Output the (X, Y) coordinate of the center of the cell containing the given text.  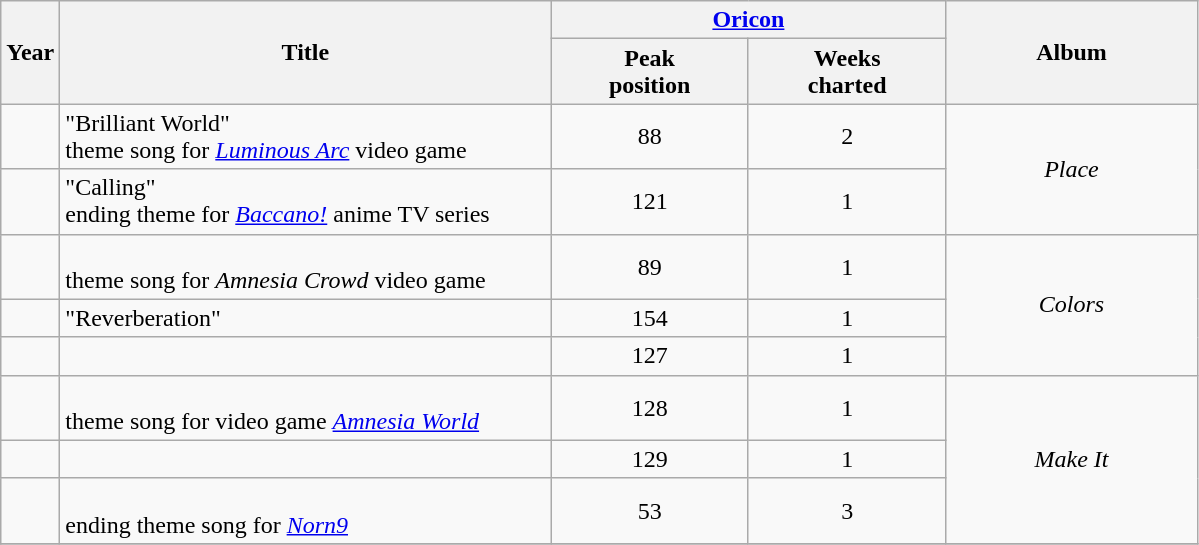
Peakposition (650, 72)
"Calling" ending theme for Baccano! anime TV series (306, 202)
53 (650, 510)
theme song for video game Amnesia World (306, 408)
2 (847, 136)
theme song for Amnesia Crowd video game (306, 266)
154 (650, 318)
Title (306, 52)
Colors (1072, 304)
Year (30, 52)
"Reverberation" (306, 318)
Oricon (748, 20)
Album (1072, 52)
129 (650, 459)
89 (650, 266)
121 (650, 202)
Place (1072, 169)
128 (650, 408)
ending theme song for Norn9 (306, 510)
127 (650, 356)
Make It (1072, 459)
Weeks charted (847, 72)
"Brilliant World"theme song for Luminous Arc video game (306, 136)
3 (847, 510)
88 (650, 136)
